Return (x, y) of the center of cell containing provided text 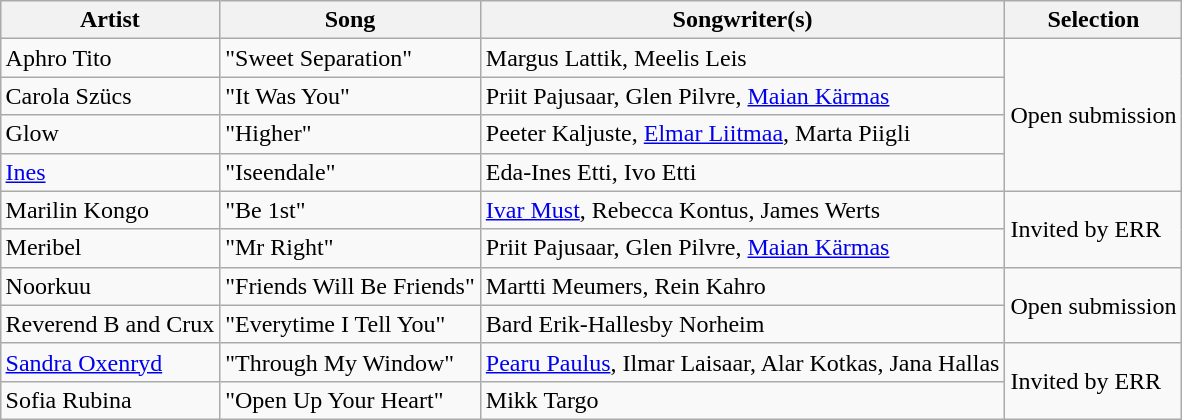
"Everytime I Tell You" (350, 324)
Sofia Rubina (110, 400)
Mikk Targo (742, 400)
"Iseendale" (350, 172)
"Through My Window" (350, 362)
Ivar Must, Rebecca Kontus, James Werts (742, 210)
Sandra Oxenryd (110, 362)
Song (350, 20)
"Open Up Your Heart" (350, 400)
"Friends Will Be Friends" (350, 286)
Ines (110, 172)
"It Was You" (350, 96)
Aphro Tito (110, 58)
Pearu Paulus, Ilmar Laisaar, Alar Kotkas, Jana Hallas (742, 362)
Eda-Ines Etti, Ivo Etti (742, 172)
Marilin Kongo (110, 210)
"Sweet Separation" (350, 58)
"Be 1st" (350, 210)
Peeter Kaljuste, Elmar Liitmaa, Marta Piigli (742, 134)
Meribel (110, 248)
Songwriter(s) (742, 20)
Reverend B and Crux (110, 324)
Glow (110, 134)
"Mr Right" (350, 248)
Noorkuu (110, 286)
"Higher" (350, 134)
Carola Szücs (110, 96)
Selection (1094, 20)
Martti Meumers, Rein Kahro (742, 286)
Artist (110, 20)
Bard Erik-Hallesby Norheim (742, 324)
Margus Lattik, Meelis Leis (742, 58)
